For the text-containing cell, return its midpoint in [x, y] coordinate format. 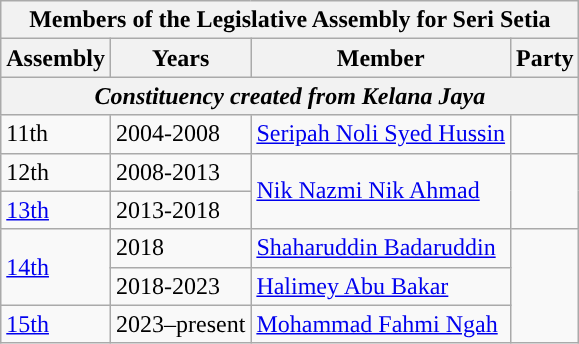
Members of the Legislative Assembly for Seri Setia [290, 20]
15th [56, 324]
14th [56, 267]
12th [56, 172]
11th [56, 134]
Halimey Abu Bakar [381, 286]
2013-2018 [180, 210]
Constituency created from Kelana Jaya [290, 96]
Seripah Noli Syed Hussin [381, 134]
2018-2023 [180, 286]
2023–present [180, 324]
Years [180, 58]
2004-2008 [180, 134]
Nik Nazmi Nik Ahmad [381, 191]
2018 [180, 248]
2008-2013 [180, 172]
Shaharuddin Badaruddin [381, 248]
13th [56, 210]
Mohammad Fahmi Ngah [381, 324]
Party [545, 58]
Member [381, 58]
Assembly [56, 58]
